Scan for the cell matching the given text and deliver its (X, Y) coordinate at center. 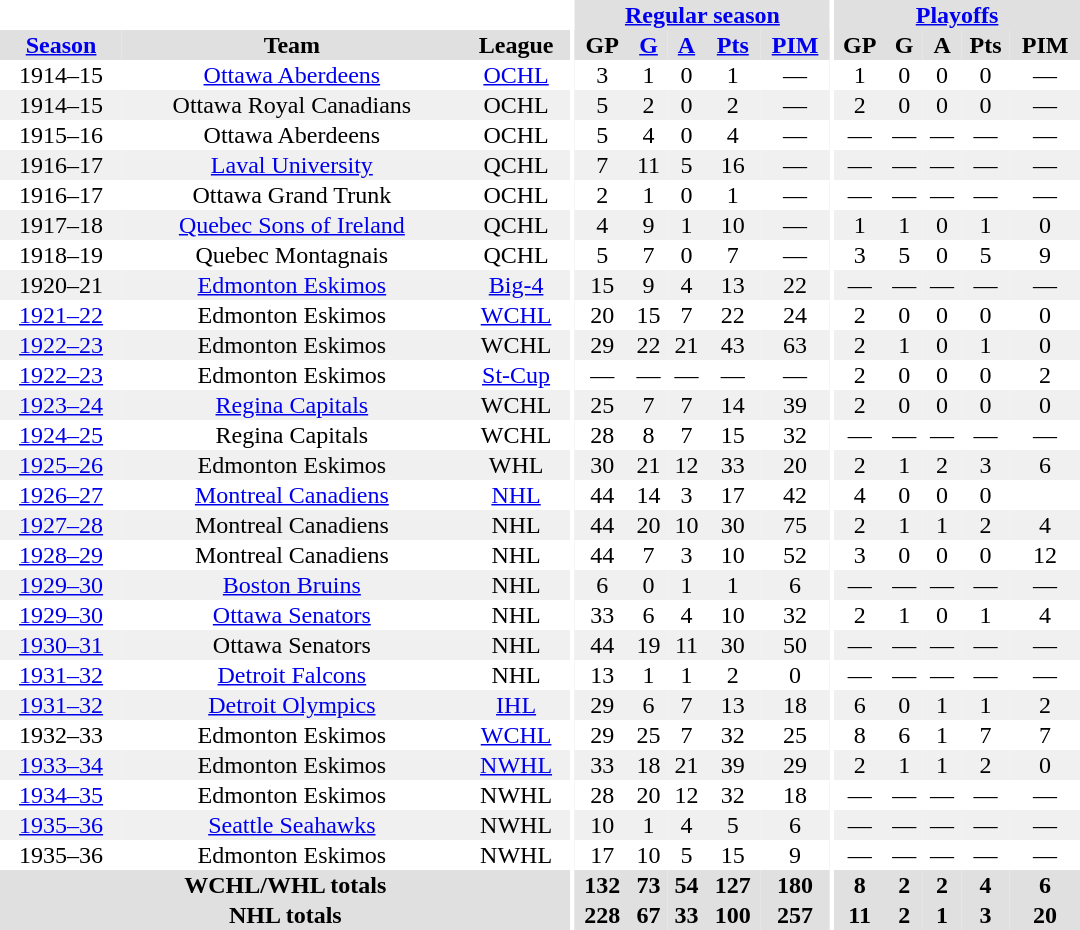
1915–16 (61, 135)
Team (292, 45)
Detroit Falcons (292, 675)
Quebec Sons of Ireland (292, 225)
Season (61, 45)
Quebec Montagnais (292, 255)
Ottawa Royal Canadians (292, 105)
50 (795, 645)
43 (732, 345)
1921–22 (61, 315)
54 (687, 885)
Regular season (702, 15)
132 (602, 885)
1932–33 (61, 735)
1920–21 (61, 285)
75 (795, 525)
League (516, 45)
1927–28 (61, 525)
1930–31 (61, 645)
1934–35 (61, 795)
73 (649, 885)
19 (649, 645)
St-Cup (516, 375)
IHL (516, 705)
1925–26 (61, 465)
NHL totals (286, 915)
127 (732, 885)
52 (795, 555)
Laval University (292, 165)
228 (602, 915)
1924–25 (61, 435)
1918–19 (61, 255)
WHL (516, 465)
Playoffs (957, 15)
100 (732, 915)
Seattle Seahawks (292, 825)
42 (795, 495)
63 (795, 345)
1933–34 (61, 765)
257 (795, 915)
180 (795, 885)
16 (732, 165)
67 (649, 915)
Boston Bruins (292, 585)
Big-4 (516, 285)
Ottawa Grand Trunk (292, 195)
1928–29 (61, 555)
Detroit Olympics (292, 705)
1917–18 (61, 225)
WCHL/WHL totals (286, 885)
24 (795, 315)
1923–24 (61, 405)
1926–27 (61, 495)
